Extract the (X, Y) coordinate from the center of the cell holding the provided text.  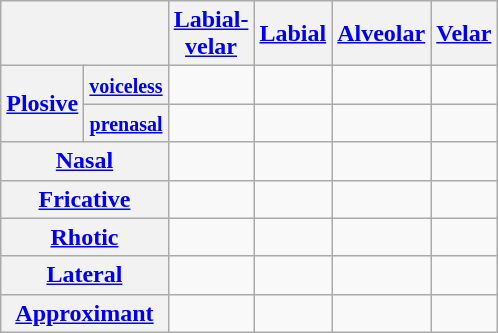
prenasal (126, 123)
Nasal (84, 161)
Lateral (84, 275)
Fricative (84, 199)
Plosive (42, 104)
Alveolar (382, 34)
Approximant (84, 313)
Labial-velar (211, 34)
voiceless (126, 85)
Labial (293, 34)
Velar (464, 34)
Rhotic (84, 237)
